Pinpoint the cell where the given text exists, returning its (X, Y) midpoint coordinate. 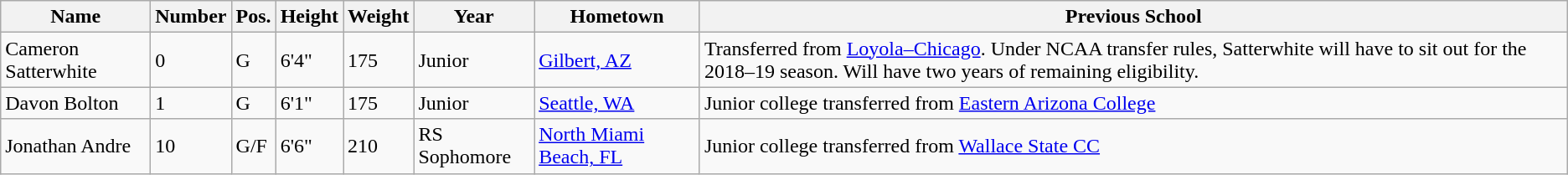
10 (191, 146)
Weight (379, 17)
6'6" (309, 146)
6'4" (309, 60)
Seattle, WA (617, 103)
Junior college transferred from Wallace State CC (1133, 146)
Junior college transferred from Eastern Arizona College (1133, 103)
Number (191, 17)
0 (191, 60)
Jonathan Andre (75, 146)
Previous School (1133, 17)
1 (191, 103)
North Miami Beach, FL (617, 146)
6'1" (309, 103)
Name (75, 17)
RS Sophomore (474, 146)
Davon Bolton (75, 103)
G/F (253, 146)
Gilbert, AZ (617, 60)
210 (379, 146)
Cameron Satterwhite (75, 60)
Year (474, 17)
Hometown (617, 17)
Pos. (253, 17)
Height (309, 17)
